Provide the (X, Y) coordinate of the cell's center where the given text is located.  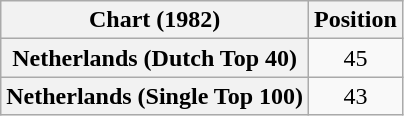
Netherlands (Single Top 100) (155, 96)
Netherlands (Dutch Top 40) (155, 58)
Chart (1982) (155, 20)
43 (356, 96)
45 (356, 58)
Position (356, 20)
